Return [X, Y] of the center of cell containing provided text 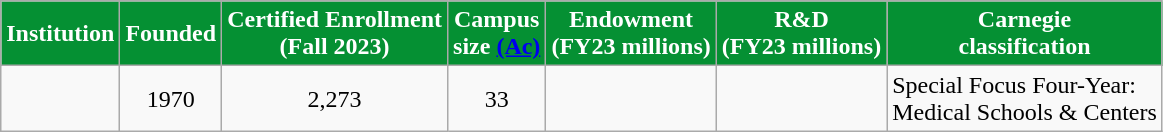
Special Focus Four-Year:Medical Schools & Centers [1025, 98]
33 [497, 98]
Endowment (FY23 millions) [631, 34]
Certified Enrollment(Fall 2023) [335, 34]
Founded [171, 34]
1970 [171, 98]
Institution [60, 34]
Campussize (Ac) [497, 34]
R&D(FY23 millions) [801, 34]
2,273 [335, 98]
Carnegieclassification [1025, 34]
